Locate the cell with the specified text and output its (x, y) center coordinate. 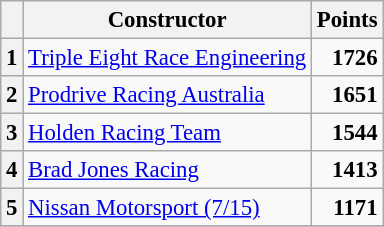
Brad Jones Racing (168, 170)
Points (348, 20)
Prodrive Racing Australia (168, 95)
4 (12, 170)
1726 (348, 58)
Holden Racing Team (168, 133)
1651 (348, 95)
1171 (348, 208)
1 (12, 58)
1544 (348, 133)
2 (12, 95)
Triple Eight Race Engineering (168, 58)
3 (12, 133)
Constructor (168, 20)
1413 (348, 170)
5 (12, 208)
Nissan Motorsport (7/15) (168, 208)
